Return the (x, y) coordinate for the center point of the cell that contains the specified text.  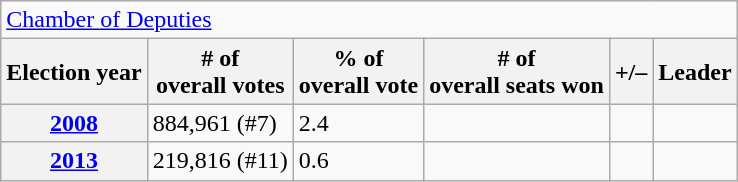
% ofoverall vote (358, 72)
# ofoverall seats won (517, 72)
884,961 (#7) (220, 123)
2008 (74, 123)
Chamber of Deputies (369, 20)
0.6 (358, 161)
+/– (630, 72)
219,816 (#11) (220, 161)
# ofoverall votes (220, 72)
2.4 (358, 123)
Leader (695, 72)
Election year (74, 72)
2013 (74, 161)
